Locate the cell with the specified text and output its (X, Y) center coordinate. 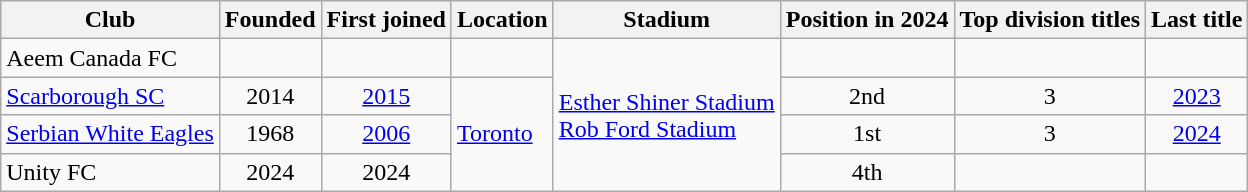
2nd (867, 96)
Toronto (502, 134)
Last title (1197, 20)
Aeem Canada FC (110, 58)
Stadium (666, 20)
Scarborough SC (110, 96)
1st (867, 134)
Founded (270, 20)
Serbian White Eagles (110, 134)
1968 (270, 134)
2023 (1197, 96)
Top division titles (1050, 20)
Unity FC (110, 172)
2006 (386, 134)
Location (502, 20)
Position in 2024 (867, 20)
4th (867, 172)
First joined (386, 20)
Esther Shiner StadiumRob Ford Stadium (666, 115)
2014 (270, 96)
Club (110, 20)
2015 (386, 96)
